For the text-containing cell, return its midpoint in (X, Y) coordinate format. 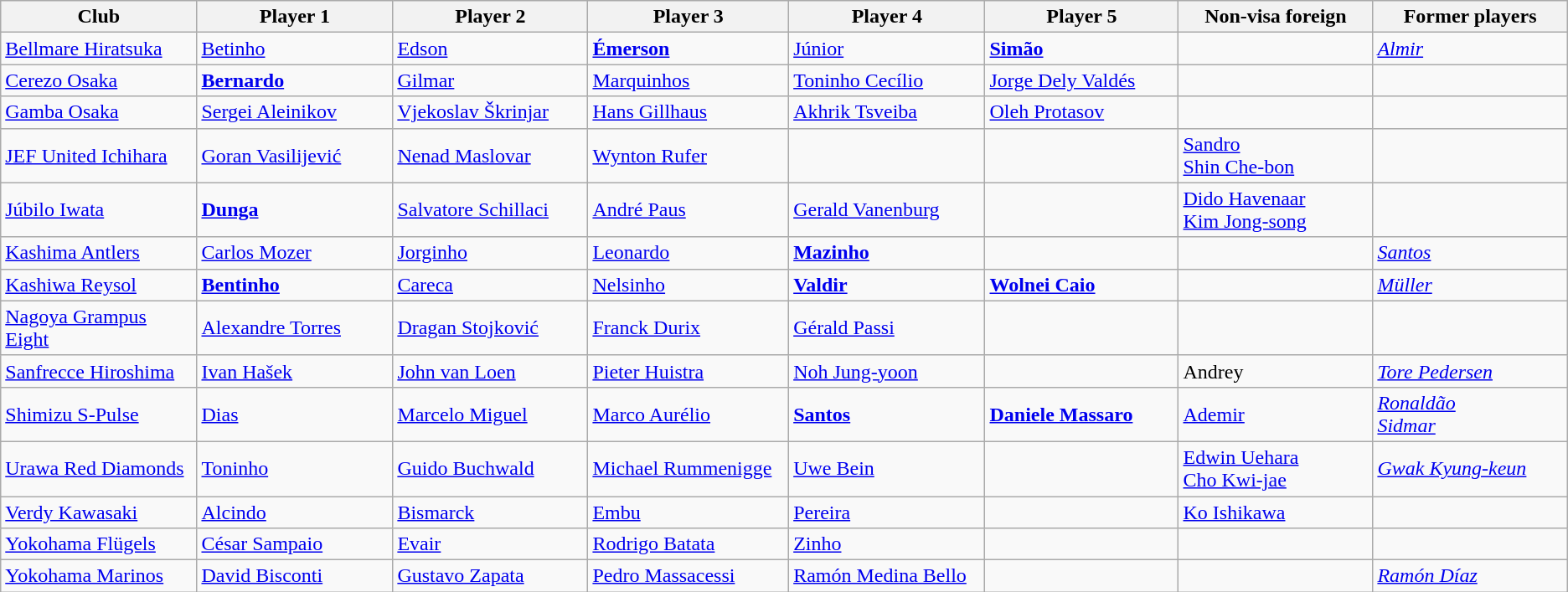
Oleh Protasov (1082, 112)
Mazinho (887, 253)
Gustavo Zapata (491, 576)
Kashiwa Reysol (99, 285)
Vjekoslav Škrinjar (491, 112)
Jorge Dely Valdés (1082, 80)
Bellmare Hiratsuka (99, 49)
Jorginho (491, 253)
Carlos Mozer (295, 253)
Verdy Kawasaki (99, 512)
Player 1 (295, 17)
Hans Gillhaus (689, 112)
Ademir (1276, 414)
Almir (1470, 49)
Franck Durix (689, 328)
Dunga (295, 209)
Michael Rummenigge (689, 469)
Non-visa foreign (1276, 17)
Sandro Shin Che-bon (1276, 156)
Sanfrecce Hiroshima (99, 371)
Edwin Uehara Cho Kwi-jae (1276, 469)
Andrey (1276, 371)
Goran Vasilijević (295, 156)
Dido Havenaar Kim Jong-song (1276, 209)
Bentinho (295, 285)
Cerezo Osaka (99, 80)
Ramón Medina Bello (887, 576)
Shimizu S-Pulse (99, 414)
Gérald Passi (887, 328)
Júbilo Iwata (99, 209)
Júnior (887, 49)
John van Loen (491, 371)
Marquinhos (689, 80)
Marcelo Miguel (491, 414)
Zinho (887, 544)
Wolnei Caio (1082, 285)
Tore Pedersen (1470, 371)
Betinho (295, 49)
Pereira (887, 512)
César Sampaio (295, 544)
Alcindo (295, 512)
Noh Jung-yoon (887, 371)
Marco Aurélio (689, 414)
Former players (1470, 17)
Uwe Bein (887, 469)
Salvatore Schillaci (491, 209)
Bernardo (295, 80)
Gerald Vanenburg (887, 209)
Embu (689, 512)
Akhrik Tsveiba (887, 112)
Émerson (689, 49)
Pieter Huistra (689, 371)
Sergei Aleinikov (295, 112)
Dias (295, 414)
Guido Buchwald (491, 469)
Club (99, 17)
Gamba Osaka (99, 112)
Evair (491, 544)
Nenad Maslovar (491, 156)
Edson (491, 49)
Player 4 (887, 17)
Rodrigo Batata (689, 544)
Gilmar (491, 80)
Alexandre Torres (295, 328)
Player 2 (491, 17)
Nagoya Grampus Eight (99, 328)
Ivan Hašek (295, 371)
Bismarck (491, 512)
Player 3 (689, 17)
Daniele Massaro (1082, 414)
Nelsinho (689, 285)
Careca (491, 285)
Toninho (295, 469)
Kashima Antlers (99, 253)
Wynton Rufer (689, 156)
Simão (1082, 49)
Gwak Kyung-keun (1470, 469)
Leonardo (689, 253)
David Bisconti (295, 576)
Müller (1470, 285)
Toninho Cecílio (887, 80)
Player 5 (1082, 17)
Ronaldão Sidmar (1470, 414)
Urawa Red Diamonds (99, 469)
André Paus (689, 209)
Valdir (887, 285)
Dragan Stojković (491, 328)
Ko Ishikawa (1276, 512)
Pedro Massacessi (689, 576)
Yokohama Marinos (99, 576)
JEF United Ichihara (99, 156)
Yokohama Flügels (99, 544)
Ramón Díaz (1470, 576)
